Return (x, y) of the center of cell containing provided text 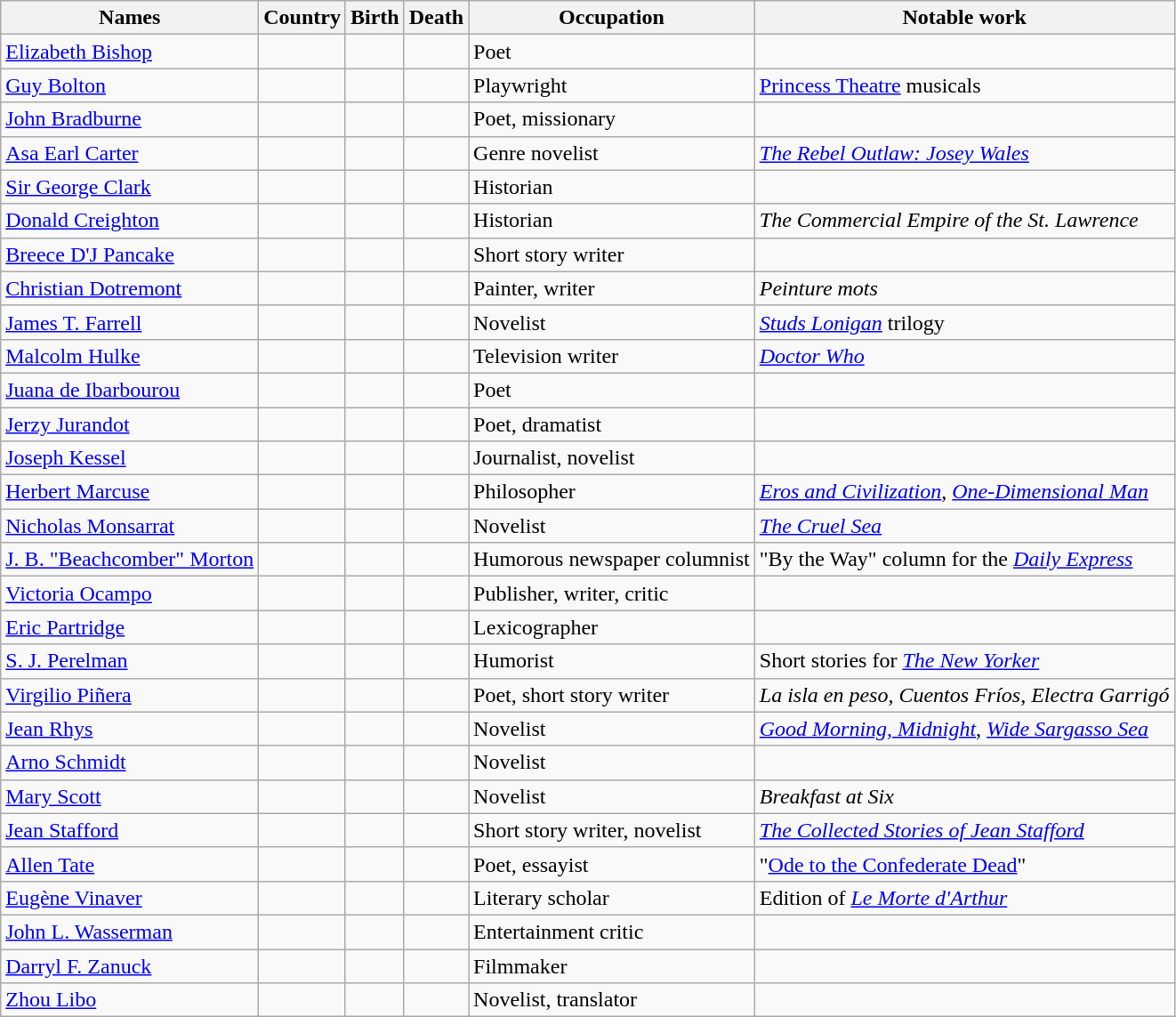
Guy Bolton (130, 85)
Notable work (964, 18)
Zhou Libo (130, 1000)
Short story writer, novelist (612, 830)
"Ode to the Confederate Dead" (964, 864)
Donald Creighton (130, 221)
Birth (375, 18)
Philosopher (612, 492)
Breece D'J Pancake (130, 254)
Short story writer (612, 254)
La isla en peso, Cuentos Fríos, Electra Garrigó (964, 695)
James T. Farrell (130, 322)
Victoria Ocampo (130, 593)
Mary Scott (130, 796)
Eugène Vinaver (130, 898)
Filmmaker (612, 965)
Television writer (612, 356)
Novelist, translator (612, 1000)
Jean Rhys (130, 729)
The Commercial Empire of the St. Lawrence (964, 221)
Playwright (612, 85)
Humorist (612, 661)
Nicholas Monsarrat (130, 526)
J. B. "Beachcomber" Morton (130, 560)
Good Morning, Midnight, Wide Sargasso Sea (964, 729)
Eros and Civilization, One-Dimensional Man (964, 492)
Death (436, 18)
The Cruel Sea (964, 526)
Genre novelist (612, 153)
Humorous newspaper columnist (612, 560)
Elizabeth Bishop (130, 52)
The Collected Stories of Jean Stafford (964, 830)
Poet, dramatist (612, 424)
Publisher, writer, critic (612, 593)
Sir George Clark (130, 187)
Asa Earl Carter (130, 153)
Country (302, 18)
Poet, essayist (612, 864)
Darryl F. Zanuck (130, 965)
John L. Wasserman (130, 932)
Allen Tate (130, 864)
Virgilio Piñera (130, 695)
John Bradburne (130, 119)
Entertainment critic (612, 932)
Journalist, novelist (612, 458)
Christian Dotremont (130, 288)
Breakfast at Six (964, 796)
Arno Schmidt (130, 763)
Short stories for The New Yorker (964, 661)
Names (130, 18)
Poet, missionary (612, 119)
Occupation (612, 18)
Literary scholar (612, 898)
Joseph Kessel (130, 458)
Princess Theatre musicals (964, 85)
Studs Lonigan trilogy (964, 322)
Juana de Ibarbourou (130, 390)
Herbert Marcuse (130, 492)
Painter, writer (612, 288)
Jean Stafford (130, 830)
Jerzy Jurandot (130, 424)
Poet, short story writer (612, 695)
"By the Way" column for the Daily Express (964, 560)
S. J. Perelman (130, 661)
Peinture mots (964, 288)
Lexicographer (612, 627)
Doctor Who (964, 356)
Edition of Le Morte d'Arthur (964, 898)
Eric Partridge (130, 627)
Malcolm Hulke (130, 356)
The Rebel Outlaw: Josey Wales (964, 153)
